Return [x, y] of the center of cell containing provided text 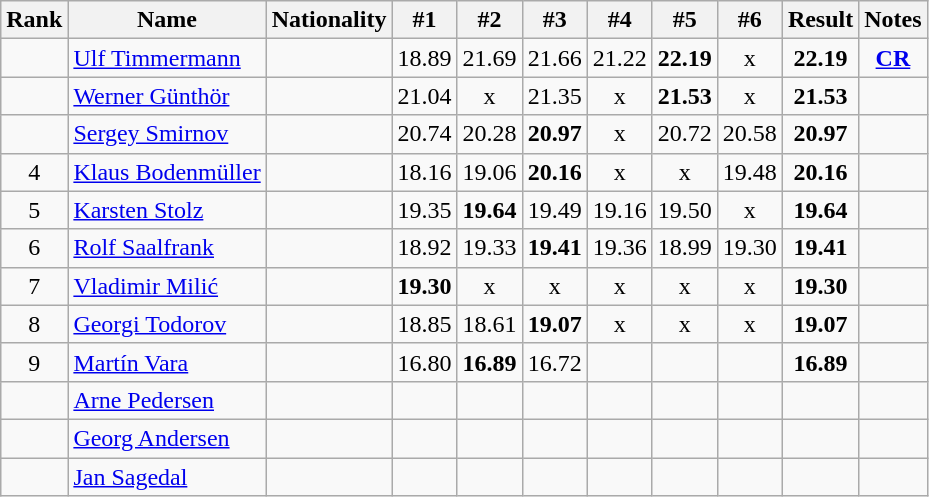
Rank [34, 20]
18.92 [424, 248]
Georgi Todorov [167, 324]
Nationality [329, 20]
Result [820, 20]
Karsten Stolz [167, 210]
19.06 [490, 172]
Sergey Smirnov [167, 134]
18.89 [424, 58]
Arne Pedersen [167, 400]
Georg Andersen [167, 438]
16.72 [554, 362]
#3 [554, 20]
19.16 [620, 210]
8 [34, 324]
#6 [750, 20]
21.66 [554, 58]
#1 [424, 20]
7 [34, 286]
CR [893, 58]
19.35 [424, 210]
Werner Günthör [167, 96]
Vladimir Milić [167, 286]
21.69 [490, 58]
21.35 [554, 96]
Martín Vara [167, 362]
19.33 [490, 248]
#5 [684, 20]
18.61 [490, 324]
Klaus Bodenmüller [167, 172]
19.50 [684, 210]
20.74 [424, 134]
20.72 [684, 134]
19.48 [750, 172]
Ulf Timmermann [167, 58]
21.04 [424, 96]
5 [34, 210]
21.22 [620, 58]
18.16 [424, 172]
6 [34, 248]
18.85 [424, 324]
19.36 [620, 248]
Notes [893, 20]
9 [34, 362]
4 [34, 172]
Name [167, 20]
20.28 [490, 134]
#4 [620, 20]
19.49 [554, 210]
#2 [490, 20]
20.58 [750, 134]
Rolf Saalfrank [167, 248]
16.80 [424, 362]
Jan Sagedal [167, 477]
18.99 [684, 248]
